Scan for the cell matching the given text and deliver its [x, y] coordinate at center. 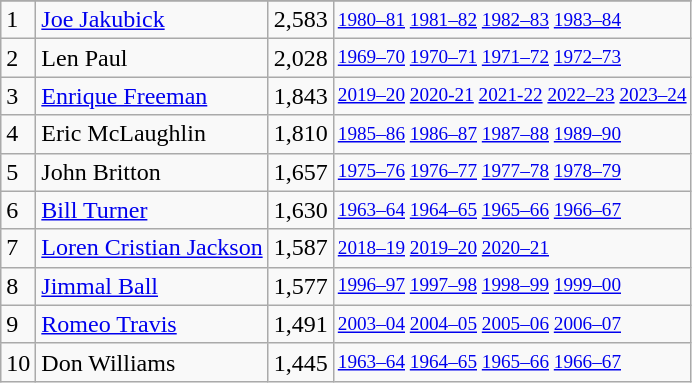
1,657 [300, 172]
Len Paul [152, 58]
5 [18, 172]
1 [18, 20]
Loren Cristian Jackson [152, 248]
2003–04 2004–05 2005–06 2006–07 [512, 324]
1,491 [300, 324]
1,445 [300, 362]
1969–70 1970–71 1971–72 1972–73 [512, 58]
10 [18, 362]
8 [18, 286]
1996–97 1997–98 1998–99 1999–00 [512, 286]
John Britton [152, 172]
4 [18, 134]
Enrique Freeman [152, 96]
Jimmal Ball [152, 286]
3 [18, 96]
2,028 [300, 58]
1,630 [300, 210]
6 [18, 210]
1,577 [300, 286]
Romeo Travis [152, 324]
1985–86 1986–87 1987–88 1989–90 [512, 134]
Joe Jakubick [152, 20]
1,810 [300, 134]
1975–76 1976–77 1977–78 1978–79 [512, 172]
7 [18, 248]
Eric McLaughlin [152, 134]
1,843 [300, 96]
1,587 [300, 248]
Bill Turner [152, 210]
2018–19 2019–20 2020–21 [512, 248]
9 [18, 324]
2019–20 2020-21 2021-22 2022–23 2023–24 [512, 96]
2 [18, 58]
2,583 [300, 20]
Don Williams [152, 362]
1980–81 1981–82 1982–83 1983–84 [512, 20]
